Scan for the cell matching the given text and deliver its (x, y) coordinate at center. 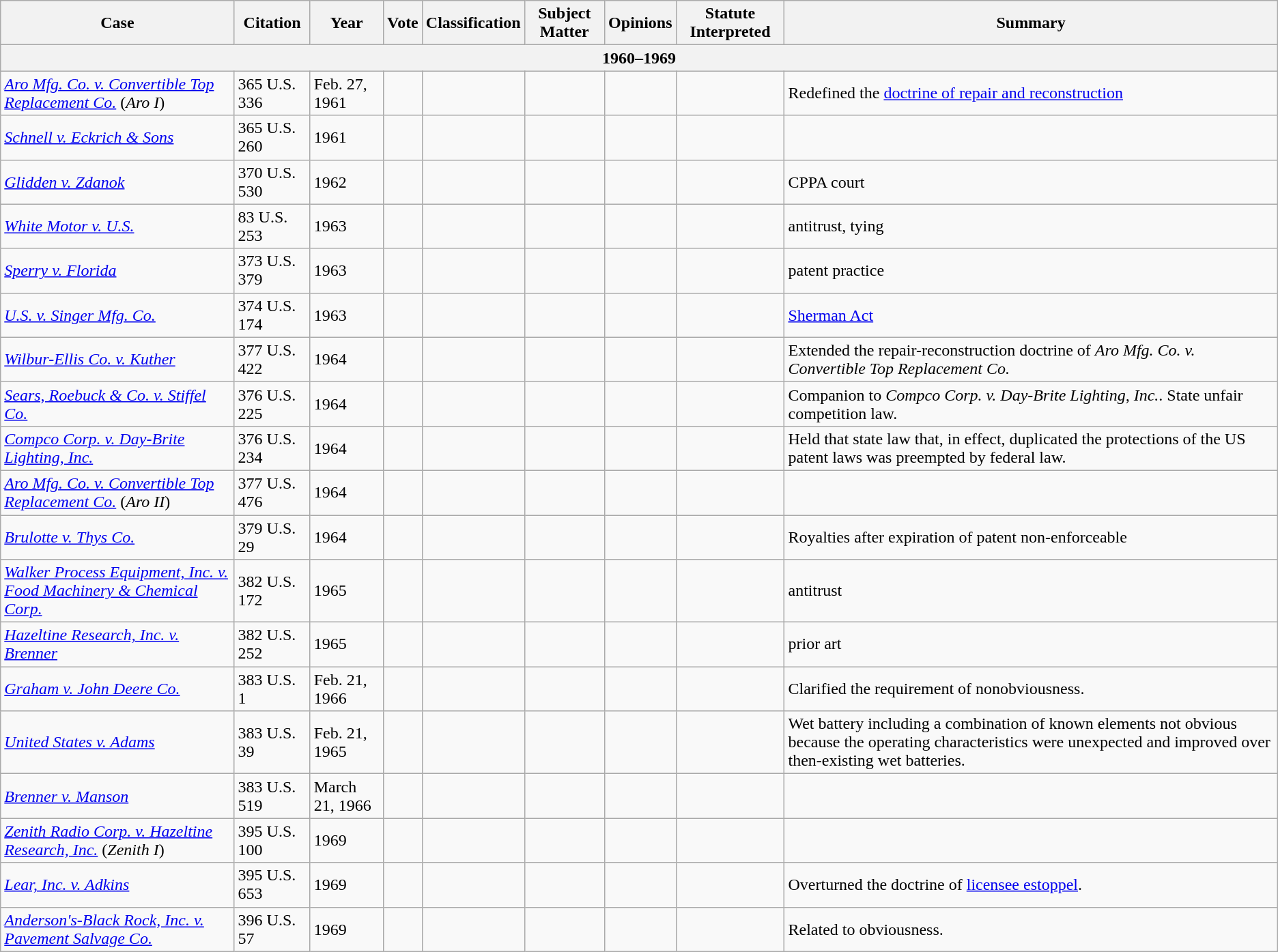
383 U.S. 519 (272, 796)
365 U.S. 336 (272, 93)
383 U.S. 39 (272, 742)
March 21, 1966 (347, 796)
83 U.S. 253 (272, 227)
Overturned the doctrine of licensee estoppel. (1031, 884)
Lear, Inc. v. Adkins (117, 884)
Classification (473, 23)
Graham v. John Deere Co. (117, 689)
Aro Mfg. Co. v. Convertible Top Replacement Co. (Aro II) (117, 493)
antitrust (1031, 591)
CPPA court (1031, 182)
382 U.S. 172 (272, 591)
Statute Interpreted (730, 23)
Clarified the requirement of nonobviousness. (1031, 689)
Summary (1031, 23)
White Motor v. U.S. (117, 227)
1961 (347, 138)
Feb. 21, 1965 (347, 742)
Royalties after expiration of patent non-enforceable (1031, 536)
U.S. v. Singer Mfg. Co. (117, 315)
374 U.S. 174 (272, 315)
Held that state law that, in effect, duplicated the protections of the US patent laws was preempted by federal law. (1031, 448)
377 U.S. 422 (272, 359)
Case (117, 23)
Redefined the doctrine of repair and reconstruction (1031, 93)
United States v. Adams (117, 742)
patent practice (1031, 270)
Glidden v. Zdanok (117, 182)
Citation (272, 23)
Hazeltine Research, Inc. v. Brenner (117, 644)
Feb. 21, 1966 (347, 689)
Anderson's-Black Rock, Inc. v. Pavement Salvage Co. (117, 929)
Companion to Compco Corp. v. Day-Brite Lighting, Inc.. State unfair competition law. (1031, 404)
Sears, Roebuck & Co. v. Stiffel Co. (117, 404)
1960–1969 (639, 58)
Wilbur-Ellis Co. v. Kuther (117, 359)
379 U.S. 29 (272, 536)
antitrust, tying (1031, 227)
377 U.S. 476 (272, 493)
376 U.S. 225 (272, 404)
Schnell v. Eckrich & Sons (117, 138)
Compco Corp. v. Day-Brite Lighting, Inc. (117, 448)
Walker Process Equipment, Inc. v. Food Machinery & Chemical Corp. (117, 591)
Opinions (640, 23)
373 U.S. 379 (272, 270)
Related to obviousness. (1031, 929)
prior art (1031, 644)
Aro Mfg. Co. v. Convertible Top Replacement Co. (Aro I) (117, 93)
1962 (347, 182)
Feb. 27, 1961 (347, 93)
Subject Matter (565, 23)
395 U.S. 100 (272, 841)
396 U.S. 57 (272, 929)
Brenner v. Manson (117, 796)
365 U.S. 260 (272, 138)
Extended the repair-reconstruction doctrine of Aro Mfg. Co. v. Convertible Top Replacement Co. (1031, 359)
Sherman Act (1031, 315)
395 U.S. 653 (272, 884)
Brulotte v. Thys Co. (117, 536)
Zenith Radio Corp. v. Hazeltine Research, Inc. (Zenith I) (117, 841)
370 U.S. 530 (272, 182)
Sperry v. Florida (117, 270)
Year (347, 23)
383 U.S. 1 (272, 689)
382 U.S. 252 (272, 644)
Vote (403, 23)
376 U.S. 234 (272, 448)
